Pinpoint the cell where the given text exists, returning its [x, y] midpoint coordinate. 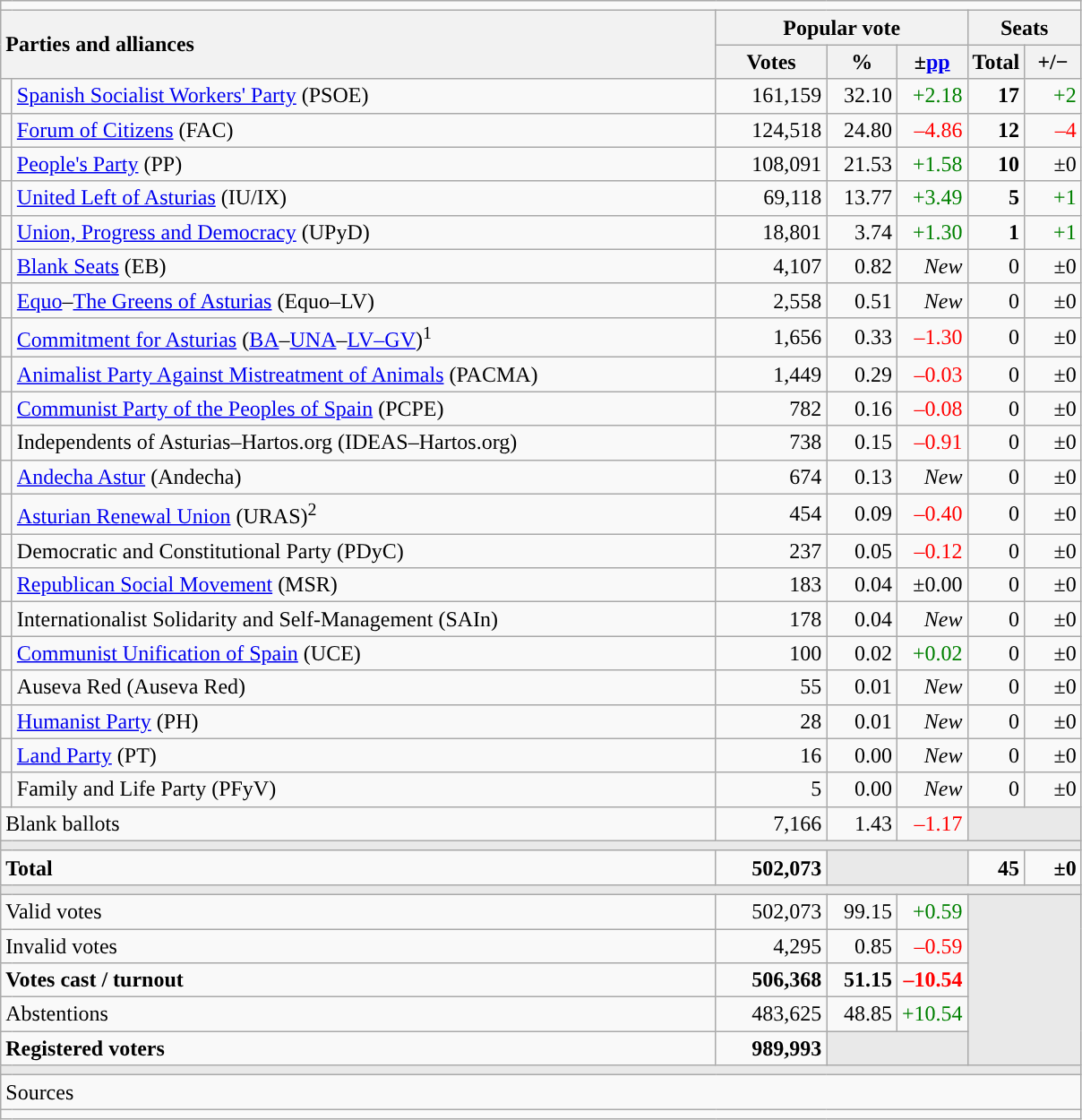
Popular vote [842, 28]
483,625 [771, 1014]
0.05 [862, 551]
–0.03 [932, 375]
0.09 [862, 514]
People's Party (PP) [364, 164]
+10.54 [932, 1014]
–0.91 [932, 443]
99.15 [862, 911]
United Left of Asturias (IU/IX) [364, 198]
% [862, 62]
–1.30 [932, 337]
1,656 [771, 337]
–4 [1053, 130]
Parties and alliances [358, 45]
±pp [932, 62]
10 [996, 164]
1,449 [771, 375]
0.33 [862, 337]
Animalist Party Against Mistreatment of Animals (PACMA) [364, 375]
674 [771, 477]
Abstentions [358, 1014]
Valid votes [358, 911]
Blank ballots [358, 823]
Communist Party of the Peoples of Spain (PCPE) [364, 409]
48.85 [862, 1014]
7,166 [771, 823]
Blank Seats (EB) [364, 266]
2,558 [771, 300]
Democratic and Constitutional Party (PDyC) [364, 551]
69,118 [771, 198]
+0.59 [932, 911]
Equo–The Greens of Asturias (Equo–LV) [364, 300]
0.15 [862, 443]
32.10 [862, 96]
51.15 [862, 980]
0.51 [862, 300]
Votes [771, 62]
+2.18 [932, 96]
+1.58 [932, 164]
28 [771, 721]
Independents of Asturias–Hartos.org (IDEAS–Hartos.org) [364, 443]
–0.08 [932, 409]
1 [996, 232]
Family and Life Party (PFyV) [364, 789]
Asturian Renewal Union (URAS)2 [364, 514]
178 [771, 619]
738 [771, 443]
4,295 [771, 946]
–0.40 [932, 514]
–1.17 [932, 823]
989,993 [771, 1048]
24.80 [862, 130]
–4.86 [932, 130]
–0.12 [932, 551]
Humanist Party (PH) [364, 721]
Sources [541, 1092]
+3.49 [932, 198]
–10.54 [932, 980]
0.85 [862, 946]
±0.00 [932, 585]
Andecha Astur (Andecha) [364, 477]
+0.02 [932, 653]
Communist Unification of Spain (UCE) [364, 653]
237 [771, 551]
124,518 [771, 130]
Invalid votes [358, 946]
12 [996, 130]
161,159 [771, 96]
506,368 [771, 980]
+1.30 [932, 232]
0.29 [862, 375]
–0.59 [932, 946]
16 [771, 755]
108,091 [771, 164]
4,107 [771, 266]
13.77 [862, 198]
Auseva Red (Auseva Red) [364, 687]
0.13 [862, 477]
Registered voters [358, 1048]
0.02 [862, 653]
Union, Progress and Democracy (UPyD) [364, 232]
+2 [1053, 96]
3.74 [862, 232]
17 [996, 96]
782 [771, 409]
1.43 [862, 823]
Republican Social Movement (MSR) [364, 585]
45 [996, 867]
100 [771, 653]
0.82 [862, 266]
Internationalist Solidarity and Self-Management (SAIn) [364, 619]
Commitment for Asturias (BA–UNA–LV–GV)1 [364, 337]
Votes cast / turnout [358, 980]
21.53 [862, 164]
Forum of Citizens (FAC) [364, 130]
183 [771, 585]
55 [771, 687]
Land Party (PT) [364, 755]
18,801 [771, 232]
0.16 [862, 409]
Spanish Socialist Workers' Party (PSOE) [364, 96]
454 [771, 514]
Seats [1025, 28]
+/− [1053, 62]
